Find where the given text appears and provide that cell's center as [X, Y] coordinate. 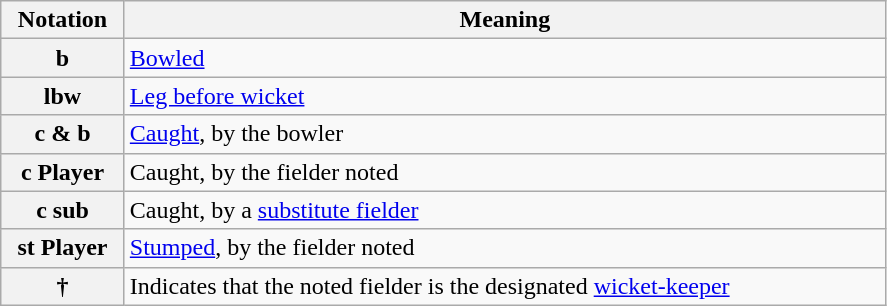
Meaning [504, 20]
c & b [63, 134]
Caught, by the bowler [504, 134]
st Player [63, 248]
Notation [63, 20]
c Player [63, 172]
Indicates that the noted fielder is the designated wicket-keeper [504, 286]
Caught, by the fielder noted [504, 172]
Leg before wicket [504, 96]
b [63, 58]
Caught, by a substitute fielder [504, 210]
c sub [63, 210]
† [63, 286]
Stumped, by the fielder noted [504, 248]
Bowled [504, 58]
lbw [63, 96]
